Provide the [x, y] coordinate of the cell's center where the given text is located.  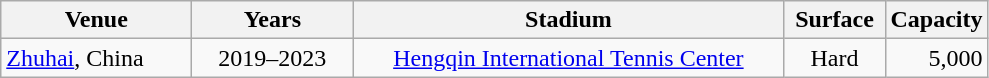
Stadium [568, 20]
Surface [834, 20]
5,000 [936, 58]
Zhuhai, China [96, 58]
Venue [96, 20]
2019–2023 [272, 58]
Hengqin International Tennis Center [568, 58]
Capacity [936, 20]
Hard [834, 58]
Years [272, 20]
